Identify which cell holds the provided text, then report its [X, Y] central coordinate. 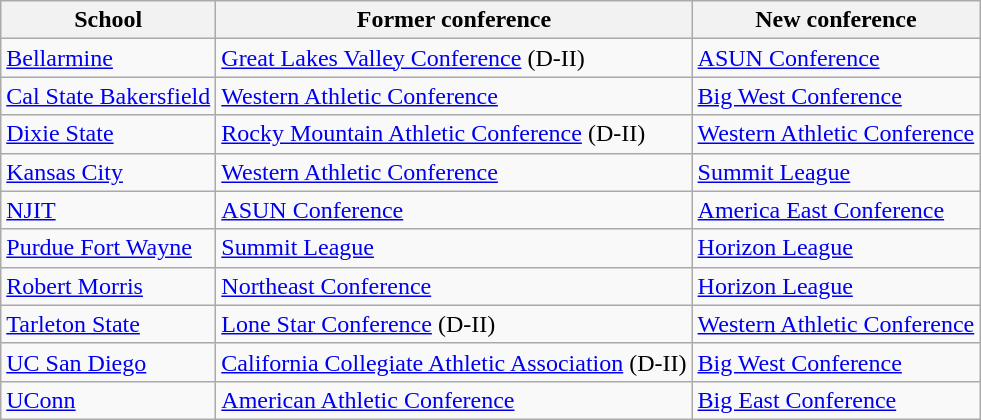
Dixie State [108, 134]
Kansas City [108, 172]
Former conference [454, 20]
Northeast Conference [454, 286]
Tarleton State [108, 324]
Purdue Fort Wayne [108, 248]
School [108, 20]
America East Conference [836, 210]
Bellarmine [108, 58]
Lone Star Conference (D-II) [454, 324]
New conference [836, 20]
Big East Conference [836, 400]
Great Lakes Valley Conference (D-II) [454, 58]
Robert Morris [108, 286]
Rocky Mountain Athletic Conference (D-II) [454, 134]
Cal State Bakersfield [108, 96]
California Collegiate Athletic Association (D-II) [454, 362]
American Athletic Conference [454, 400]
UConn [108, 400]
NJIT [108, 210]
UC San Diego [108, 362]
